Output the [X, Y] coordinate of the center of the cell containing the given text.  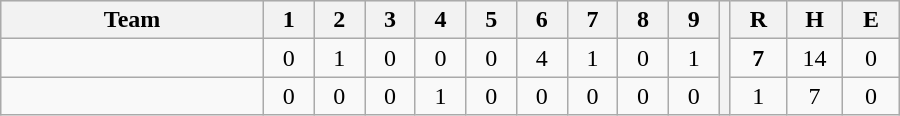
2 [340, 20]
H [814, 20]
8 [644, 20]
9 [694, 20]
E [872, 20]
R [758, 20]
5 [492, 20]
Team [132, 20]
6 [542, 20]
3 [390, 20]
14 [814, 58]
